Capture the cell that displays the provided text and extract its (X, Y) central coordinate. 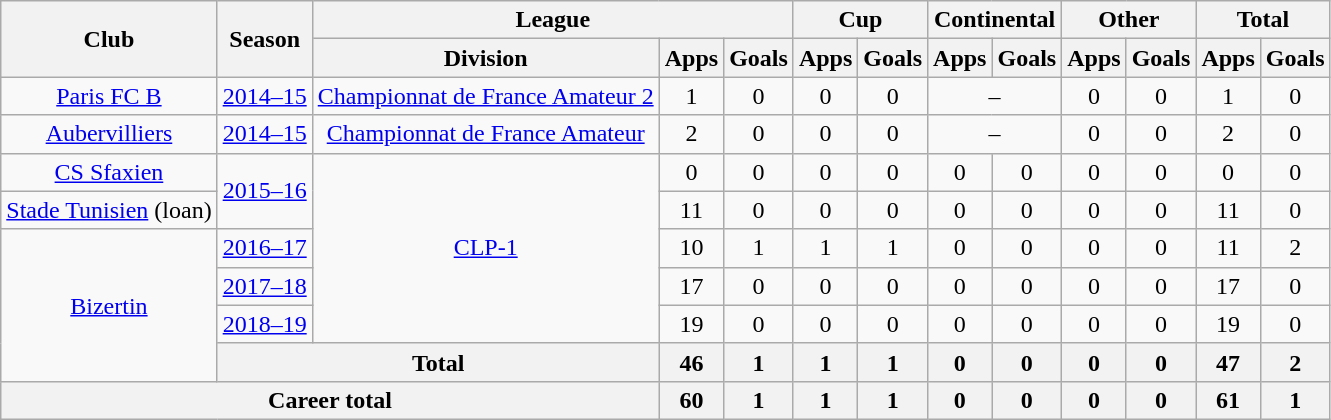
2017–18 (264, 286)
47 (1228, 362)
Championnat de France Amateur (486, 134)
Paris FC B (109, 96)
Championnat de France Amateur 2 (486, 96)
Aubervilliers (109, 134)
61 (1228, 400)
Career total (330, 400)
2016–17 (264, 248)
Season (264, 39)
60 (691, 400)
Stade Tunisien (loan) (109, 210)
2015–16 (264, 191)
Cup (860, 20)
Continental (995, 20)
Division (486, 58)
Other (1129, 20)
10 (691, 248)
46 (691, 362)
2018–19 (264, 324)
CS Sfaxien (109, 172)
Club (109, 39)
Bizertin (109, 305)
League (552, 20)
CLP-1 (486, 248)
